Determine the (X, Y) coordinate at the center of the cell enclosing the given text.  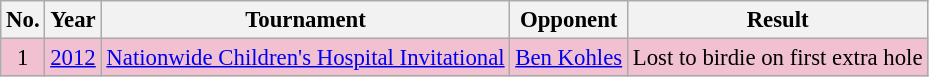
2012 (73, 58)
Ben Kohles (569, 58)
Result (777, 20)
Nationwide Children's Hospital Invitational (306, 58)
Year (73, 20)
Opponent (569, 20)
No. (23, 20)
Lost to birdie on first extra hole (777, 58)
Tournament (306, 20)
1 (23, 58)
